For the text-containing cell, return its midpoint in (X, Y) coordinate format. 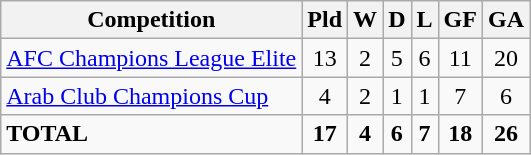
26 (506, 134)
5 (397, 58)
13 (325, 58)
W (366, 20)
Arab Club Champions Cup (152, 96)
Competition (152, 20)
D (397, 20)
GA (506, 20)
18 (460, 134)
17 (325, 134)
AFC Champions League Elite (152, 58)
TOTAL (152, 134)
11 (460, 58)
L (424, 20)
GF (460, 20)
20 (506, 58)
Pld (325, 20)
